Search for the cell housing the specified text and yield its (X, Y) center coordinate. 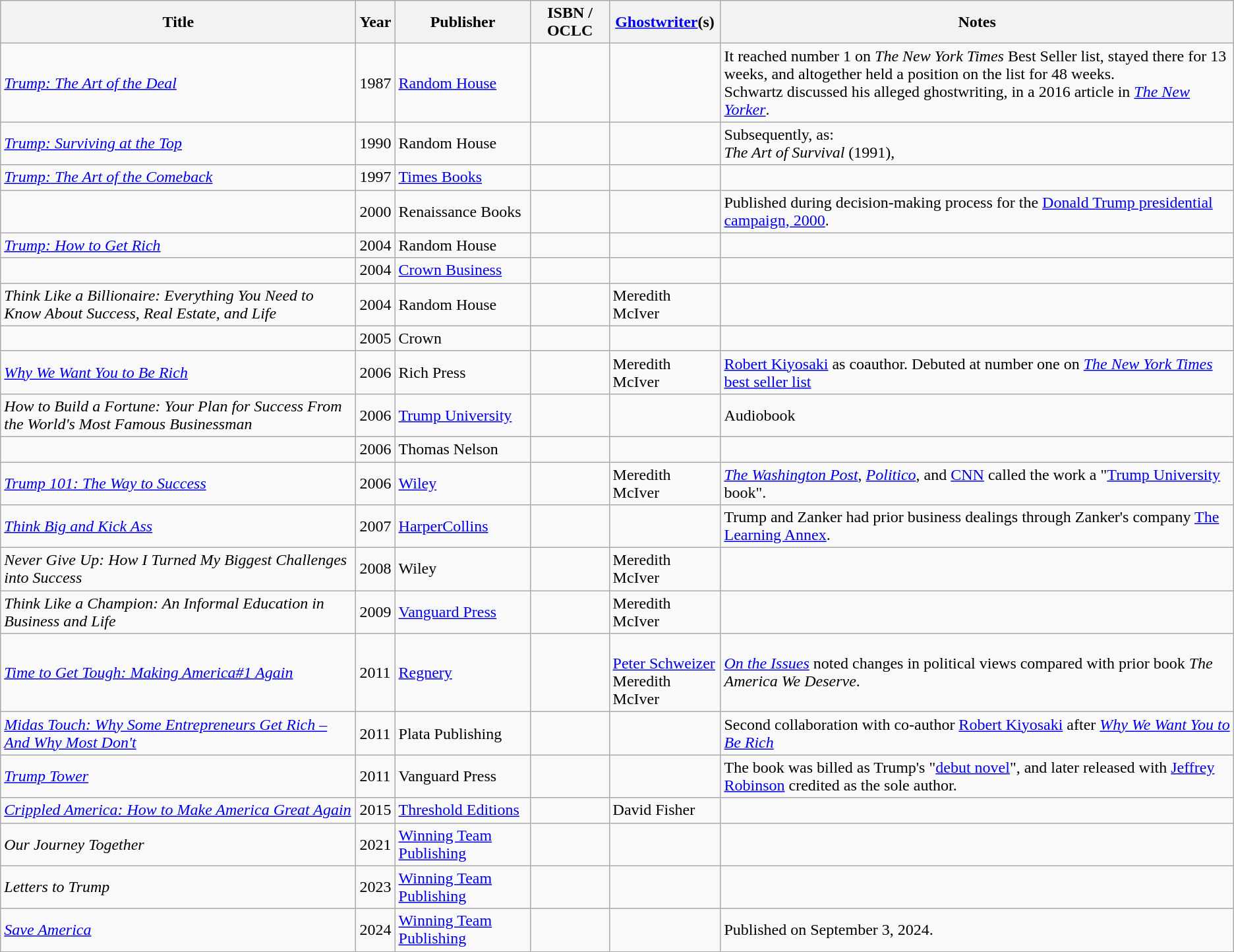
Time to Get Tough: Making America#1 Again (178, 672)
2021 (376, 844)
Trump: How to Get Rich (178, 245)
Trump: Surviving at the Top (178, 144)
HarperCollins (463, 526)
1990 (376, 144)
Our Journey Together (178, 844)
How to Build a Fortune: Your Plan for Success From the World's Most Famous Businessman (178, 415)
Save America (178, 930)
Trump 101: The Way to Success (178, 483)
1987 (376, 83)
Trump: The Art of the Deal (178, 83)
Trump University (463, 415)
Peter SchweizerMeredith McIver (664, 672)
ISBN / OCLC (570, 22)
Why We Want You to Be Rich (178, 372)
Letters to Trump (178, 887)
Plata Publishing (463, 733)
Audiobook (977, 415)
Trump and Zanker had prior business dealings through Zanker's company The Learning Annex. (977, 526)
The Washington Post, Politico, and CNN called the work a "Trump University book". (977, 483)
Year (376, 22)
Thomas Nelson (463, 449)
2000 (376, 211)
The book was billed as Trump's "debut novel", and later released with Jeffrey Robinson credited as the sole author. (977, 777)
2008 (376, 570)
2007 (376, 526)
David Fisher (664, 810)
Publisher (463, 22)
Never Give Up: How I Turned My Biggest Challenges into Success (178, 570)
Times Books (463, 177)
Second collaboration with co-author Robert Kiyosaki after Why We Want You to Be Rich (977, 733)
Crippled America: How to Make America Great Again (178, 810)
2015 (376, 810)
Rich Press (463, 372)
2009 (376, 612)
1997 (376, 177)
Crown (463, 338)
Subsequently, as:The Art of Survival (1991), (977, 144)
Crown Business (463, 270)
Title (178, 22)
Renaissance Books (463, 211)
2023 (376, 887)
Midas Touch: Why Some Entrepreneurs Get Rich – And Why Most Don't (178, 733)
Think Big and Kick Ass (178, 526)
2024 (376, 930)
Ghostwriter(s) (664, 22)
Think Like a Champion: An Informal Education in Business and Life (178, 612)
Threshold Editions (463, 810)
Trump: The Art of the Comeback (178, 177)
Published on September 3, 2024. (977, 930)
Notes (977, 22)
Robert Kiyosaki as coauthor. Debuted at number one on The New York Times best seller list (977, 372)
2005 (376, 338)
Published during decision-making process for the Donald Trump presidential campaign, 2000. (977, 211)
Regnery (463, 672)
Think Like a Billionaire: Everything You Need to Know About Success, Real Estate, and Life (178, 305)
Trump Tower (178, 777)
On the Issues noted changes in political views compared with prior book The America We Deserve. (977, 672)
